Extract the (x, y) coordinate from the center of the cell holding the provided text.  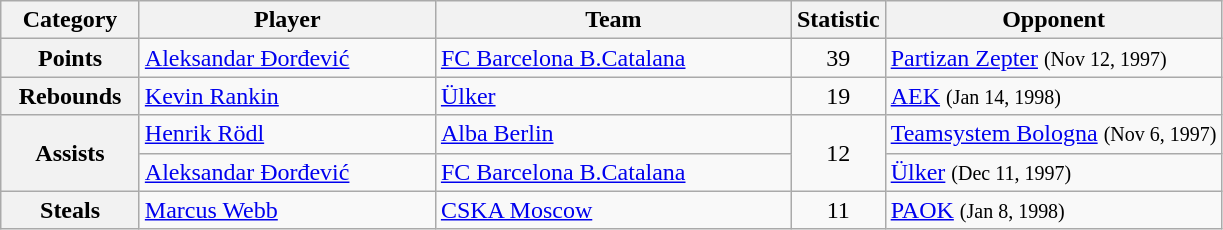
Points (70, 58)
12 (838, 153)
Alba Berlin (613, 134)
Rebounds (70, 96)
Henrik Rödl (287, 134)
Statistic (838, 20)
Ülker (Dec 11, 1997) (1054, 172)
Opponent (1054, 20)
Teamsystem Bologna (Nov 6, 1997) (1054, 134)
Assists (70, 153)
Steals (70, 210)
11 (838, 210)
PAOK (Jan 8, 1998) (1054, 210)
39 (838, 58)
Kevin Rankin (287, 96)
CSKA Moscow (613, 210)
19 (838, 96)
AEK (Jan 14, 1998) (1054, 96)
Team (613, 20)
Player (287, 20)
Partizan Zepter (Nov 12, 1997) (1054, 58)
Marcus Webb (287, 210)
Ülker (613, 96)
Category (70, 20)
